Identify which cell holds the provided text, then report its (X, Y) central coordinate. 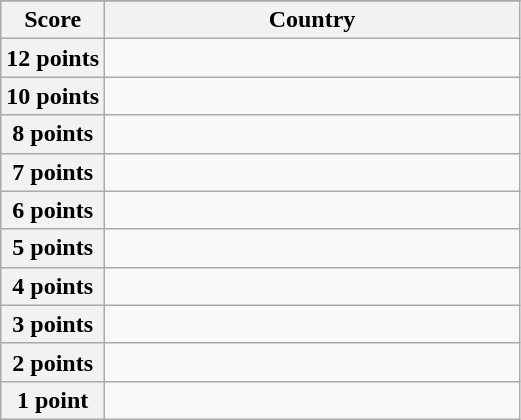
1 point (53, 400)
5 points (53, 248)
Score (53, 20)
3 points (53, 324)
6 points (53, 210)
2 points (53, 362)
7 points (53, 172)
12 points (53, 58)
4 points (53, 286)
8 points (53, 134)
Country (312, 20)
10 points (53, 96)
